Find where the given text appears and provide that cell's center as [x, y] coordinate. 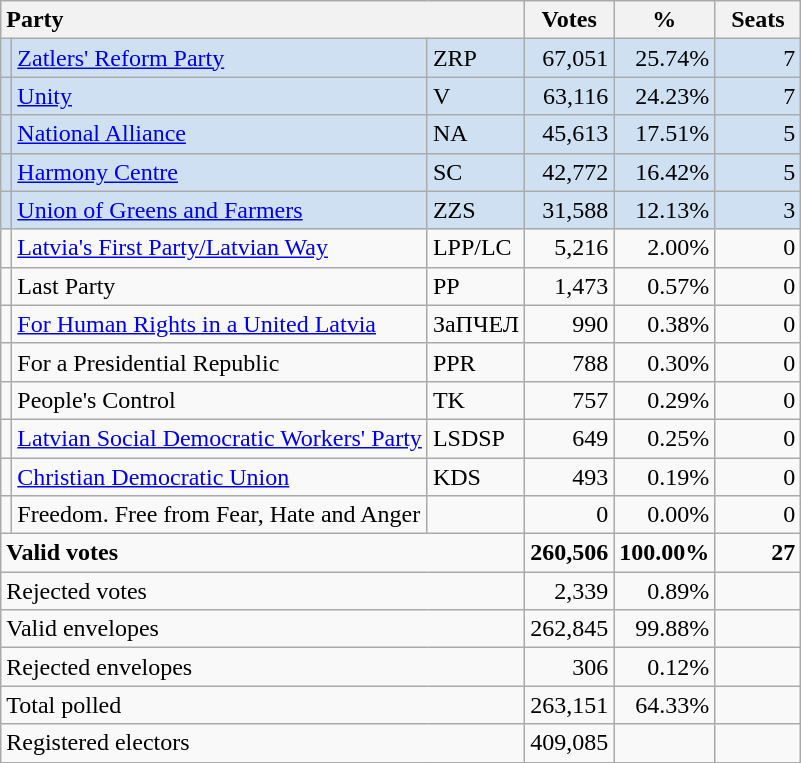
For a Presidential Republic [220, 362]
0.29% [664, 400]
Unity [220, 96]
31,588 [570, 210]
263,151 [570, 705]
% [664, 20]
2.00% [664, 248]
Registered electors [263, 743]
17.51% [664, 134]
0.38% [664, 324]
0.30% [664, 362]
27 [758, 553]
PP [476, 286]
0.19% [664, 477]
3 [758, 210]
2,339 [570, 591]
649 [570, 438]
ZRP [476, 58]
Party [263, 20]
Total polled [263, 705]
Rejected votes [263, 591]
LPP/LC [476, 248]
757 [570, 400]
260,506 [570, 553]
Freedom. Free from Fear, Hate and Anger [220, 515]
For Human Rights in a United Latvia [220, 324]
KDS [476, 477]
24.23% [664, 96]
67,051 [570, 58]
99.88% [664, 629]
45,613 [570, 134]
LSDSP [476, 438]
0.25% [664, 438]
493 [570, 477]
NA [476, 134]
0.00% [664, 515]
TK [476, 400]
Union of Greens and Farmers [220, 210]
100.00% [664, 553]
63,116 [570, 96]
People's Control [220, 400]
409,085 [570, 743]
SC [476, 172]
Christian Democratic Union [220, 477]
64.33% [664, 705]
0.89% [664, 591]
Zatlers' Reform Party [220, 58]
ZZS [476, 210]
V [476, 96]
Latvia's First Party/Latvian Way [220, 248]
990 [570, 324]
0.57% [664, 286]
ЗаПЧЕЛ [476, 324]
Votes [570, 20]
Valid envelopes [263, 629]
16.42% [664, 172]
788 [570, 362]
42,772 [570, 172]
12.13% [664, 210]
306 [570, 667]
262,845 [570, 629]
Seats [758, 20]
Last Party [220, 286]
Latvian Social Democratic Workers' Party [220, 438]
5,216 [570, 248]
0.12% [664, 667]
PPR [476, 362]
Rejected envelopes [263, 667]
Valid votes [263, 553]
1,473 [570, 286]
Harmony Centre [220, 172]
National Alliance [220, 134]
25.74% [664, 58]
